Pinpoint the cell where the given text exists, returning its (x, y) midpoint coordinate. 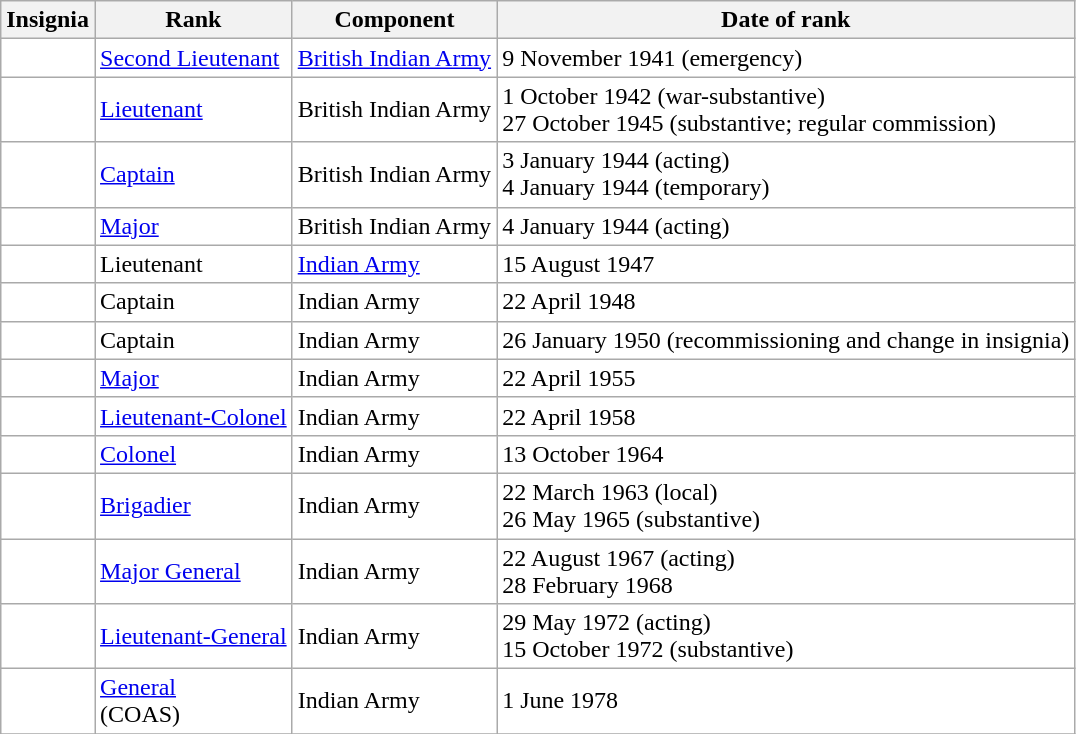
Component (394, 20)
Second Lieutenant (194, 58)
22 March 1963 (local) 26 May 1965 (substantive) (786, 506)
Lieutenant-General (194, 636)
22 April 1958 (786, 416)
Insignia (48, 20)
Major General (194, 570)
General(COAS) (194, 702)
3 January 1944 (acting)4 January 1944 (temporary) (786, 174)
29 May 1972 (acting)15 October 1972 (substantive) (786, 636)
22 August 1967 (acting)28 February 1968 (786, 570)
13 October 1964 (786, 454)
26 January 1950 (recommissioning and change in insignia) (786, 340)
Brigadier (194, 506)
Date of rank (786, 20)
22 April 1955 (786, 378)
Rank (194, 20)
Colonel (194, 454)
9 November 1941 (emergency) (786, 58)
1 October 1942 (war-substantive)27 October 1945 (substantive; regular commission) (786, 110)
22 April 1948 (786, 302)
15 August 1947 (786, 264)
Lieutenant-Colonel (194, 416)
1 June 1978 (786, 702)
4 January 1944 (acting) (786, 226)
